Provide the [x, y] coordinate of the cell's center where the given text is located.  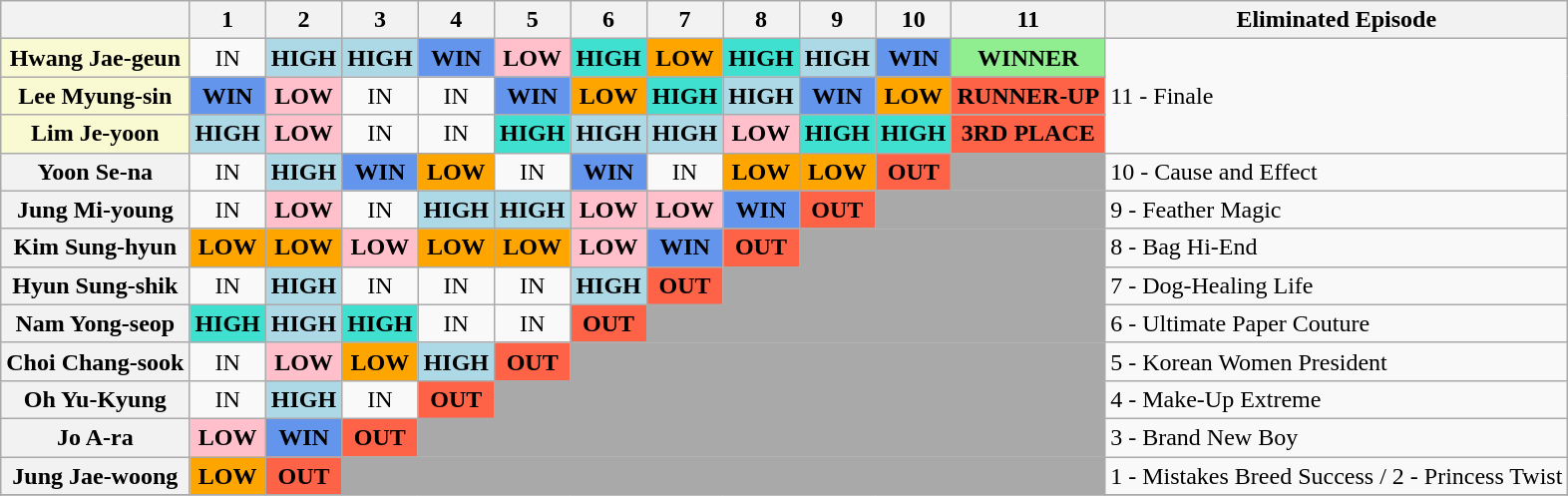
11 - Finale [1337, 96]
4 [456, 20]
8 [761, 20]
Yoon Se-na [96, 172]
4 - Make-Up Extreme [1337, 399]
7 - Dog-Healing Life [1337, 285]
8 - Bag Hi-End [1337, 248]
Choi Chang-sook [96, 361]
Kim Sung-hyun [96, 248]
10 - Cause and Effect [1337, 172]
2 [303, 20]
9 - Feather Magic [1337, 210]
RUNNER-UP [1028, 96]
9 [837, 20]
10 [914, 20]
11 [1028, 20]
Jung Jae-woong [96, 476]
1 - Mistakes Breed Success / 2 - Princess Twist [1337, 476]
Oh Yu-Kyung [96, 399]
1 [227, 20]
5 - Korean Women President [1337, 361]
Jung Mi-young [96, 210]
Eliminated Episode [1337, 20]
Jo A-ra [96, 437]
6 [608, 20]
Lim Je-yoon [96, 134]
Lee Myung-sin [96, 96]
7 [684, 20]
5 [532, 20]
Nam Yong-seop [96, 323]
3 [380, 20]
WINNER [1028, 58]
3 - Brand New Boy [1337, 437]
6 - Ultimate Paper Couture [1337, 323]
Hyun Sung-shik [96, 285]
Hwang Jae-geun [96, 58]
3RD PLACE [1028, 134]
